Determine the (X, Y) coordinate at the center of the cell enclosing the given text.  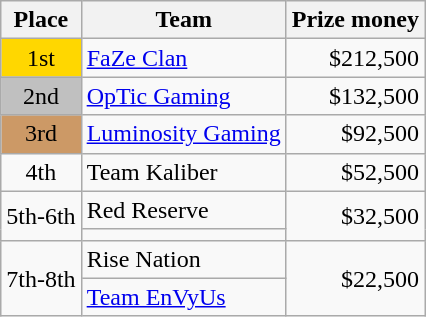
Prize money (355, 20)
Team (184, 20)
$92,500 (355, 134)
Red Reserve (184, 210)
FaZe Clan (184, 58)
$52,500 (355, 172)
$22,500 (355, 278)
$32,500 (355, 216)
OpTic Gaming (184, 96)
4th (41, 172)
Team EnVyUs (184, 297)
Team Kaliber (184, 172)
$212,500 (355, 58)
$132,500 (355, 96)
7th-8th (41, 278)
Place (41, 20)
1st (41, 58)
2nd (41, 96)
Luminosity Gaming (184, 134)
5th-6th (41, 216)
Rise Nation (184, 259)
3rd (41, 134)
